Find where the given text appears and provide that cell's center as [X, Y] coordinate. 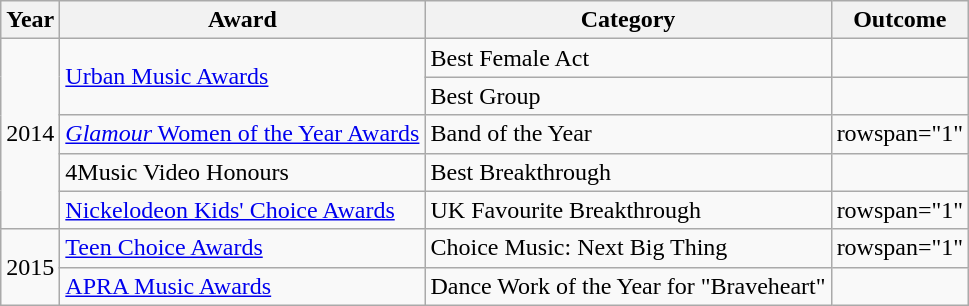
Teen Choice Awards [242, 248]
Outcome [900, 20]
Glamour Women of the Year Awards [242, 134]
2015 [30, 267]
Urban Music Awards [242, 77]
UK Favourite Breakthrough [628, 210]
2014 [30, 134]
Best Group [628, 96]
Award [242, 20]
4Music Video Honours [242, 172]
Best Breakthrough [628, 172]
Best Female Act [628, 58]
Nickelodeon Kids' Choice Awards [242, 210]
Dance Work of the Year for "Braveheart" [628, 286]
Band of the Year [628, 134]
Category [628, 20]
Year [30, 20]
Choice Music: Next Big Thing [628, 248]
APRA Music Awards [242, 286]
